Locate the cell with the specified text and output its [x, y] center coordinate. 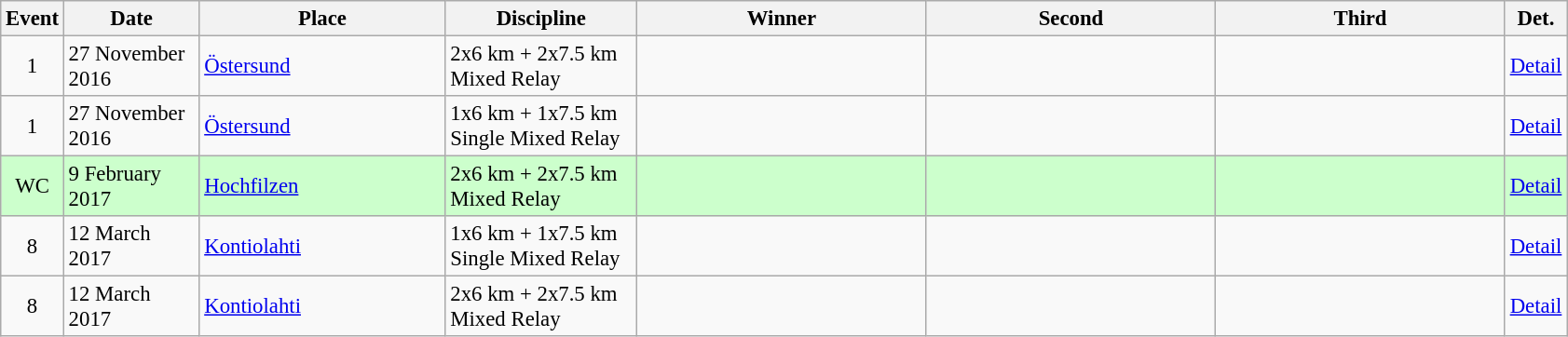
Hochfilzen [322, 186]
Date [131, 19]
Second [1071, 19]
Event [33, 19]
Discipline [541, 19]
Third [1360, 19]
WC [33, 186]
Det. [1535, 19]
Place [322, 19]
Winner [783, 19]
9 February 2017 [131, 186]
